Return the [X, Y] coordinate for the center point of the cell that contains the specified text.  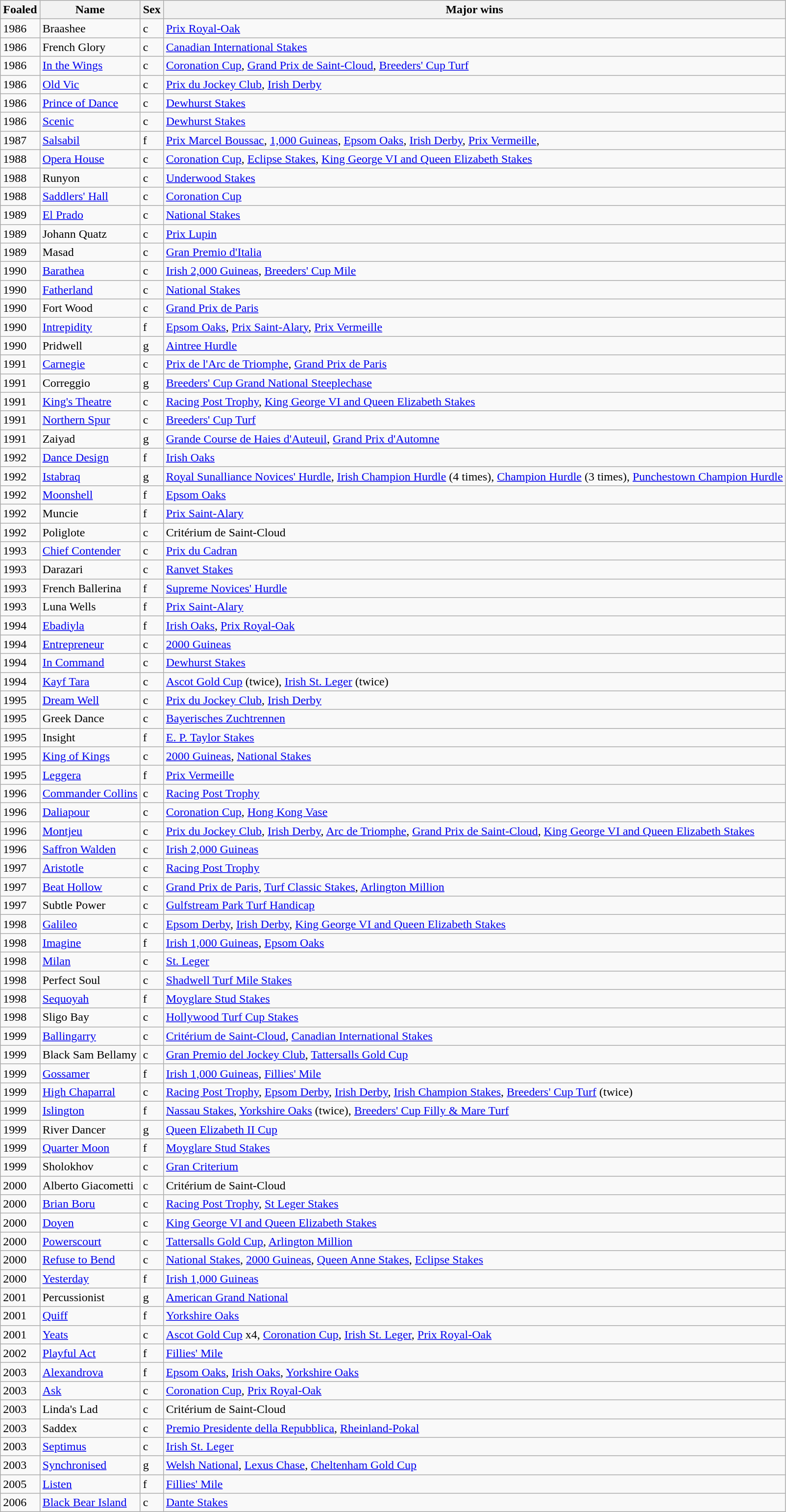
Percussionist [90, 1297]
Underwood Stakes [474, 177]
American Grand National [474, 1297]
In Command [90, 663]
Epsom Oaks, Prix Saint-Alary, Prix Vermeille [474, 327]
Johann Quatz [90, 234]
Gran Premio d'Italia [474, 252]
Istabraq [90, 476]
Prix du Jockey Club, Irish Derby, Arc de Triomphe, Grand Prix de Saint-Cloud, King George VI and Queen Elizabeth Stakes [474, 831]
Synchronised [90, 1465]
Brian Boru [90, 1204]
King's Theatre [90, 402]
Prince of Dance [90, 103]
Milan [90, 961]
Epsom Oaks, Irish Oaks, Yorkshire Oaks [474, 1372]
Greek Dance [90, 719]
Imagine [90, 943]
Coronation Cup, Eclipse Stakes, King George VI and Queen Elizabeth Stakes [474, 159]
Queen Elizabeth II Cup [474, 1129]
Intrepidity [90, 327]
Alexandrova [90, 1372]
Dante Stakes [474, 1503]
Irish 2,000 Guineas, Breeders' Cup Mile [474, 271]
River Dancer [90, 1129]
French Ballerina [90, 588]
Muncie [90, 513]
Masad [90, 252]
Coronation Cup, Prix Royal-Oak [474, 1390]
Coronation Cup [474, 196]
Poliglote [90, 532]
Foaled [20, 10]
Islington [90, 1110]
Bayerisches Zuchtrennen [474, 719]
Irish Oaks [474, 457]
Gulfstream Park Turf Handicap [474, 906]
Opera House [90, 159]
Nassau Stakes, Yorkshire Oaks (twice), Breeders' Cup Filly & Mare Turf [474, 1110]
Irish 1,000 Guineas [474, 1279]
Ascot Gold Cup x4, Coronation Cup, Irish St. Leger, Prix Royal-Oak [474, 1335]
Quiff [90, 1316]
Doyen [90, 1223]
Tattersalls Gold Cup, Arlington Million [474, 1241]
Commander Collins [90, 793]
Beat Hollow [90, 887]
Carnegie [90, 364]
Prix Marcel Boussac, 1,000 Guineas, Epsom Oaks, Irish Derby, Prix Vermeille, [474, 140]
Ebadiyla [90, 626]
High Chaparral [90, 1092]
Epsom Oaks [474, 495]
Breeders' Cup Grand National Steeplechase [474, 383]
2002 [20, 1353]
Insight [90, 737]
Barathea [90, 271]
King of Kings [90, 756]
Sequoyah [90, 999]
Epsom Derby, Irish Derby, King George VI and Queen Elizabeth Stakes [474, 924]
Irish 2,000 Guineas [474, 850]
Zaiyad [90, 439]
Old Vic [90, 84]
2005 [20, 1484]
Yesterday [90, 1279]
Grand Prix de Paris [474, 308]
National Stakes, 2000 Guineas, Queen Anne Stakes, Eclipse Stakes [474, 1260]
El Prado [90, 215]
2006 [20, 1503]
Royal Sunalliance Novices' Hurdle, Irish Champion Hurdle (4 times), Champion Hurdle (3 times), Punchestown Champion Hurdle [474, 476]
Leggera [90, 775]
Supreme Novices' Hurdle [474, 588]
Black Sam Bellamy [90, 1055]
Aristotle [90, 868]
Grand Prix de Paris, Turf Classic Stakes, Arlington Million [474, 887]
Scenic [90, 122]
E. P. Taylor Stakes [474, 737]
Chief Contender [90, 551]
St. Leger [474, 961]
Playful Act [90, 1353]
Runyon [90, 177]
Aintree Hurdle [474, 346]
Racing Post Trophy, King George VI and Queen Elizabeth Stakes [474, 402]
Ranvet Stakes [474, 570]
Braashee [90, 28]
French Glory [90, 47]
Northern Spur [90, 420]
Daliapour [90, 812]
Perfect Soul [90, 980]
Galileo [90, 924]
Gossamer [90, 1073]
Coronation Cup, Hong Kong Vase [474, 812]
Ascot Gold Cup (twice), Irish St. Leger (twice) [474, 681]
Moonshell [90, 495]
Irish 1,000 Guineas, Epsom Oaks [474, 943]
Septimus [90, 1447]
Entrepreneur [90, 644]
King George VI and Queen Elizabeth Stakes [474, 1223]
Gran Premio del Jockey Club, Tattersalls Gold Cup [474, 1055]
Irish Oaks, Prix Royal-Oak [474, 626]
Saddex [90, 1428]
Prix de l'Arc de Triomphe, Grand Prix de Paris [474, 364]
Subtle Power [90, 906]
Saffron Walden [90, 850]
Prix Vermeille [474, 775]
Name [90, 10]
Ask [90, 1390]
Welsh National, Lexus Chase, Cheltenham Gold Cup [474, 1465]
Grande Course de Haies d'Auteuil, Grand Prix d'Automne [474, 439]
Premio Presidente della Repubblica, Rheinland-Pokal [474, 1428]
Hollywood Turf Cup Stakes [474, 1017]
Shadwell Turf Mile Stakes [474, 980]
Racing Post Trophy, Epsom Derby, Irish Derby, Irish Champion Stakes, Breeders' Cup Turf (twice) [474, 1092]
2000 Guineas, National Stakes [474, 756]
Montjeu [90, 831]
Linda's Lad [90, 1409]
Sligo Bay [90, 1017]
Critérium de Saint-Cloud, Canadian International Stakes [474, 1036]
Dream Well [90, 700]
Saddlers' Hall [90, 196]
Sholokhov [90, 1167]
Powerscourt [90, 1241]
Prix Lupin [474, 234]
Alberto Giacometti [90, 1185]
Yorkshire Oaks [474, 1316]
Salsabil [90, 140]
Quarter Moon [90, 1148]
Dance Design [90, 457]
Coronation Cup, Grand Prix de Saint-Cloud, Breeders' Cup Turf [474, 66]
Refuse to Bend [90, 1260]
Prix du Cadran [474, 551]
Fort Wood [90, 308]
Irish St. Leger [474, 1447]
Kayf Tara [90, 681]
1987 [20, 140]
Luna Wells [90, 607]
Darazari [90, 570]
Racing Post Trophy, St Leger Stakes [474, 1204]
In the Wings [90, 66]
Ballingarry [90, 1036]
Fatherland [90, 290]
Sex [152, 10]
Yeats [90, 1335]
Listen [90, 1484]
Canadian International Stakes [474, 47]
Correggio [90, 383]
Prix Royal-Oak [474, 28]
Irish 1,000 Guineas, Fillies' Mile [474, 1073]
Black Bear Island [90, 1503]
Gran Criterium [474, 1167]
Major wins [474, 10]
Breeders' Cup Turf [474, 420]
Pridwell [90, 346]
2000 Guineas [474, 644]
